Return the (X, Y) coordinate for the center point of the cell that contains the specified text.  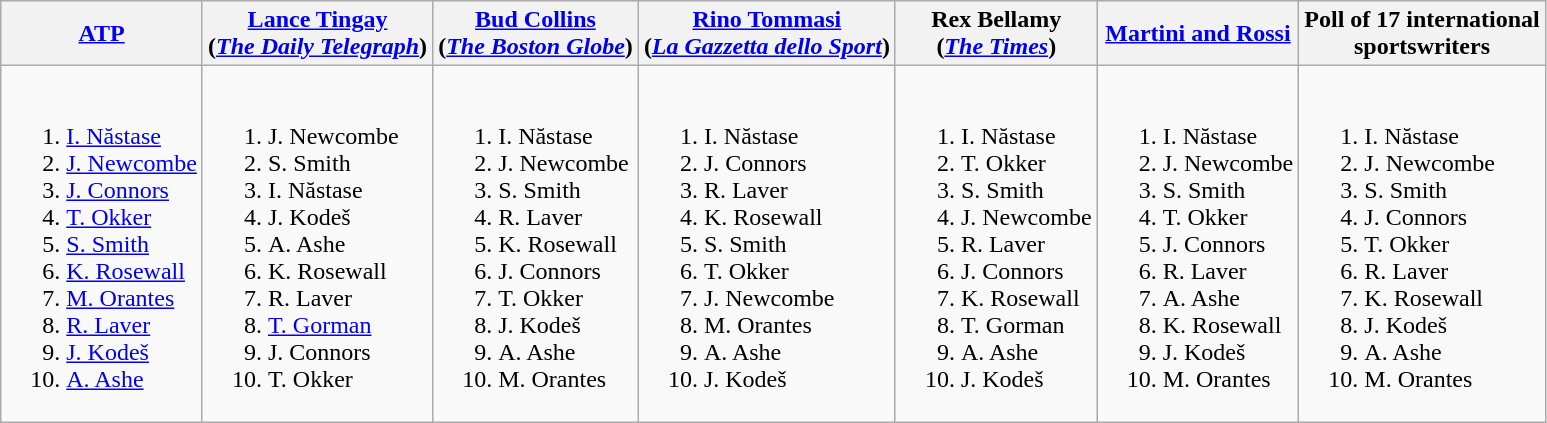
ATP (102, 34)
I. Năstase J. Newcombe S. Smith T. Okker J. Connors R. Laver A. Ashe K. Rosewall J. Kodeš M. Orantes (1198, 244)
I. Năstase J. Connors R. Laver K. Rosewall S. Smith T. Okker J. Newcombe M. Orantes A. Ashe J. Kodeš (766, 244)
Poll of 17 internationalsportswriters (1422, 34)
I. Năstase J. Newcombe S. Smith R. Laver K. Rosewall J. Connors T. Okker J. Kodeš A. Ashe M. Orantes (536, 244)
I. Năstase J. Newcombe J. Connors T. Okker S. Smith K. Rosewall M. Orantes R. Laver J. Kodeš A. Ashe (102, 244)
Lance Tingay(The Daily Telegraph) (317, 34)
J. Newcombe S. Smith I. Năstase J. Kodeš A. Ashe K. Rosewall R. Laver T. Gorman J. Connors T. Okker (317, 244)
Bud Collins(The Boston Globe) (536, 34)
I. Năstase J. Newcombe S. Smith J. Connors T. Okker R. Laver K. Rosewall J. Kodeš A. Ashe M. Orantes (1422, 244)
I. Năstase T. Okker S. Smith J. Newcombe R. Laver J. Connors K. Rosewall T. Gorman A. Ashe J. Kodeš (996, 244)
Rino Tommasi(La Gazzetta dello Sport) (766, 34)
Martini and Rossi (1198, 34)
Rex Bellamy(The Times) (996, 34)
